Extract the (X, Y) coordinate from the center of the cell holding the provided text.  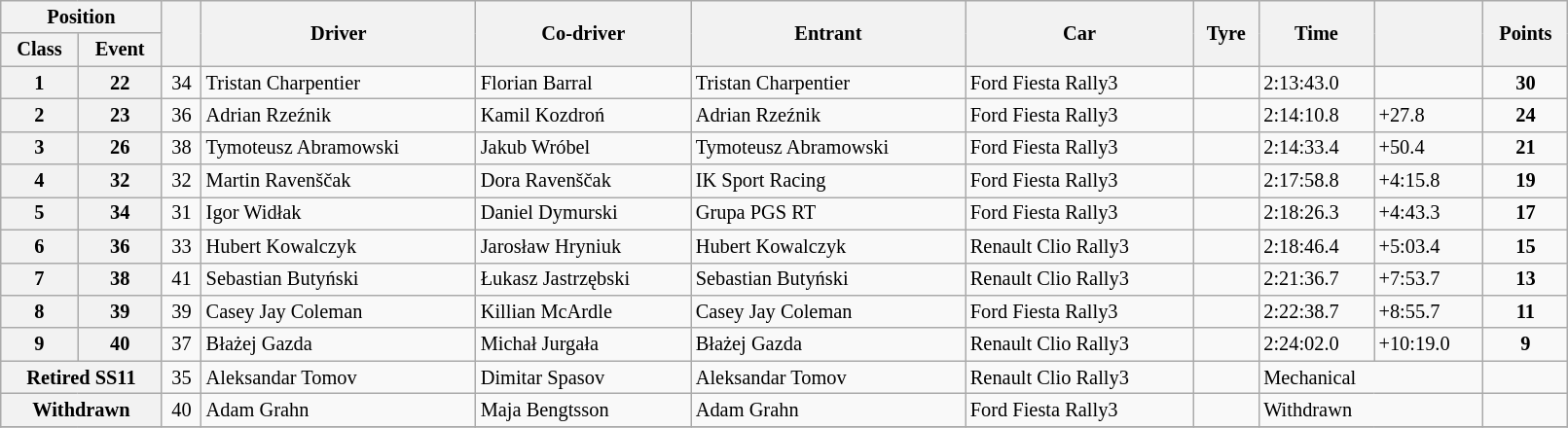
37 (181, 344)
15 (1526, 246)
2:18:26.3 (1316, 213)
Co-driver (584, 33)
Maja Bengtsson (584, 410)
Dimitar Spasov (584, 377)
41 (181, 279)
+5:03.4 (1429, 246)
Jarosław Hryniuk (584, 246)
23 (120, 115)
24 (1526, 115)
8 (39, 311)
22 (120, 83)
6 (39, 246)
Mechanical (1370, 377)
Łukasz Jastrzębski (584, 279)
Jakub Wróbel (584, 148)
7 (39, 279)
+7:53.7 (1429, 279)
Martin Ravenščak (339, 181)
Florian Barral (584, 83)
2:14:33.4 (1316, 148)
35 (181, 377)
4 (39, 181)
IK Sport Racing (828, 181)
Dora Ravenščak (584, 181)
2 (39, 115)
3 (39, 148)
Retired SS11 (82, 377)
2:14:10.8 (1316, 115)
2:24:02.0 (1316, 344)
Daniel Dymurski (584, 213)
13 (1526, 279)
1 (39, 83)
19 (1526, 181)
11 (1526, 311)
2:18:46.4 (1316, 246)
Kamil Kozdroń (584, 115)
Car (1079, 33)
Driver (339, 33)
Time (1316, 33)
Class (39, 50)
2:21:36.7 (1316, 279)
+27.8 (1429, 115)
Grupa PGS RT (828, 213)
+4:43.3 (1429, 213)
Event (120, 50)
Tyre (1226, 33)
33 (181, 246)
+4:15.8 (1429, 181)
Position (82, 17)
30 (1526, 83)
+50.4 (1429, 148)
+8:55.7 (1429, 311)
Points (1526, 33)
Entrant (828, 33)
2:17:58.8 (1316, 181)
5 (39, 213)
17 (1526, 213)
2:22:38.7 (1316, 311)
Killian McArdle (584, 311)
21 (1526, 148)
2:13:43.0 (1316, 83)
Igor Widłak (339, 213)
+10:19.0 (1429, 344)
Michał Jurgała (584, 344)
26 (120, 148)
31 (181, 213)
